Locate the cell with the specified text and output its [x, y] center coordinate. 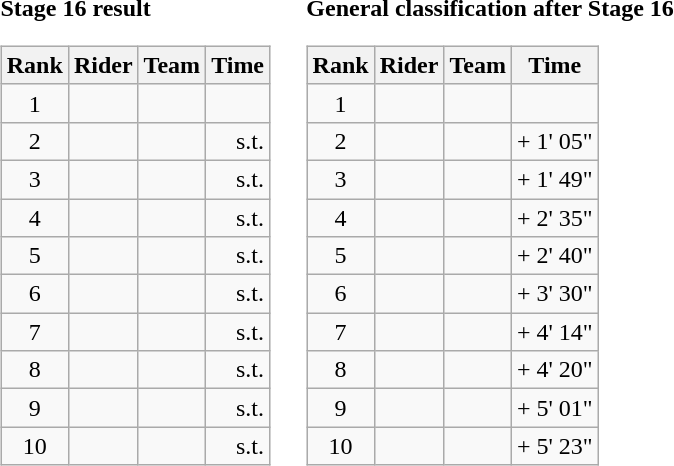
+ 1' 49" [554, 179]
+ 3' 30" [554, 294]
+ 2' 35" [554, 217]
+ 5' 01" [554, 408]
+ 2' 40" [554, 256]
+ 4' 20" [554, 370]
+ 5' 23" [554, 446]
+ 1' 05" [554, 141]
+ 4' 14" [554, 332]
